Return the [x, y] coordinate for the center point of the cell that contains the specified text.  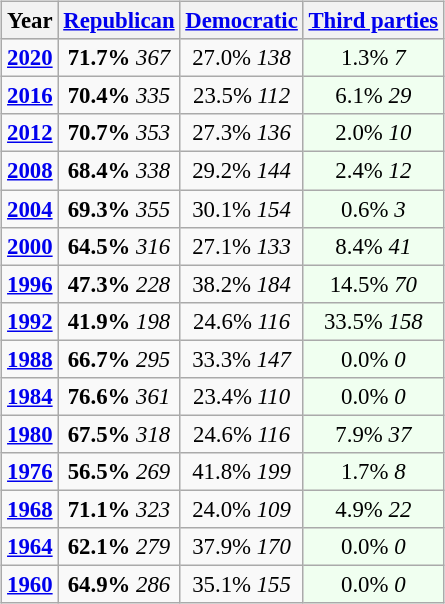
35.1% 155 [242, 584]
30.1% 154 [242, 209]
27.3% 136 [242, 133]
1976 [30, 472]
2000 [30, 246]
Third parties [373, 21]
1996 [30, 284]
37.9% 170 [242, 547]
64.9% 286 [119, 584]
2.0% 10 [373, 133]
64.5% 316 [119, 246]
41.8% 199 [242, 472]
27.1% 133 [242, 246]
1992 [30, 321]
1984 [30, 396]
71.1% 323 [119, 509]
70.7% 353 [119, 133]
71.7% 367 [119, 58]
0.6% 3 [373, 209]
1.7% 8 [373, 472]
14.5% 70 [373, 284]
67.5% 318 [119, 434]
33.5% 158 [373, 321]
4.9% 22 [373, 509]
Year [30, 21]
1988 [30, 359]
76.6% 361 [119, 396]
2016 [30, 96]
2020 [30, 58]
7.9% 37 [373, 434]
1.3% 7 [373, 58]
23.4% 110 [242, 396]
23.5% 112 [242, 96]
1960 [30, 584]
70.4% 335 [119, 96]
33.3% 147 [242, 359]
27.0% 138 [242, 58]
62.1% 279 [119, 547]
69.3% 355 [119, 209]
68.4% 338 [119, 171]
38.2% 184 [242, 284]
8.4% 41 [373, 246]
Democratic [242, 21]
47.3% 228 [119, 284]
1964 [30, 547]
24.0% 109 [242, 509]
2012 [30, 133]
29.2% 144 [242, 171]
2004 [30, 209]
66.7% 295 [119, 359]
2008 [30, 171]
2.4% 12 [373, 171]
1968 [30, 509]
Republican [119, 21]
56.5% 269 [119, 472]
41.9% 198 [119, 321]
1980 [30, 434]
6.1% 29 [373, 96]
